Provide the [x, y] coordinate of the cell's center where the given text is located.  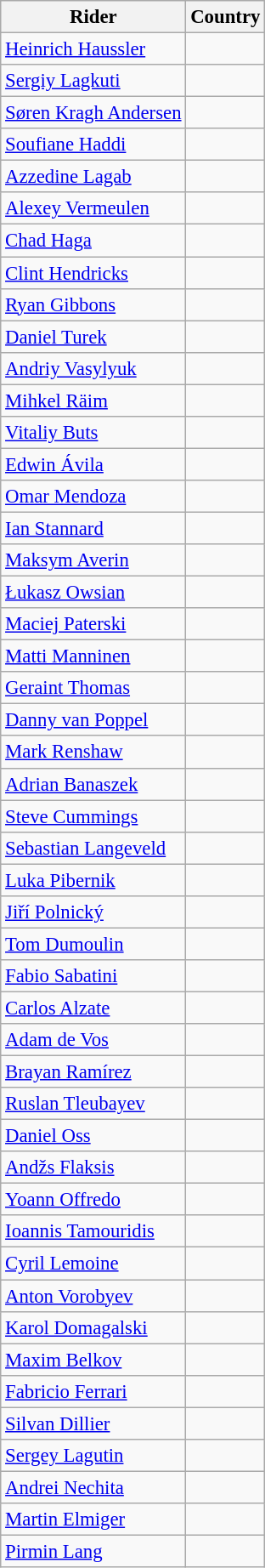
Yoann Offredo [93, 1200]
Brayan Ramírez [93, 1072]
Carlos Alzate [93, 1008]
Danny van Poppel [93, 720]
Omar Mendoza [93, 497]
Ioannis Tamouridis [93, 1232]
Vitaliy Buts [93, 433]
Fabio Sabatini [93, 976]
Silvan Dillier [93, 1423]
Geraint Thomas [93, 688]
Sergey Lagutin [93, 1456]
Matti Manninen [93, 656]
Clint Hendricks [93, 273]
Maciej Paterski [93, 624]
Adrian Banaszek [93, 784]
Maxim Belkov [93, 1360]
Andžs Flaksis [93, 1167]
Steve Cummings [93, 816]
Tom Dumoulin [93, 944]
Fabricio Ferrari [93, 1391]
Sergiy Lagkuti [93, 81]
Soufiane Haddi [93, 145]
Andriy Vasylyuk [93, 368]
Maksym Averin [93, 560]
Søren Kragh Andersen [93, 113]
Pirmin Lang [93, 1551]
Martin Elmiger [93, 1520]
Karol Domagalski [93, 1327]
Sebastian Langeveld [93, 848]
Mihkel Räim [93, 401]
Country [226, 17]
Heinrich Haussler [93, 49]
Alexey Vermeulen [93, 208]
Edwin Ávila [93, 464]
Ian Stannard [93, 528]
Daniel Turek [93, 337]
Adam de Vos [93, 1040]
Azzedine Lagab [93, 177]
Mark Renshaw [93, 753]
Ruslan Tleubayev [93, 1104]
Luka Pibernik [93, 880]
Jiří Polnický [93, 912]
Cyril Lemoine [93, 1264]
Chad Haga [93, 241]
Ryan Gibbons [93, 304]
Anton Vorobyev [93, 1296]
Daniel Oss [93, 1136]
Rider [93, 17]
Andrei Nechita [93, 1487]
Łukasz Owsian [93, 593]
